From the cell containing the given text, extract its center point as (X, Y) coordinate. 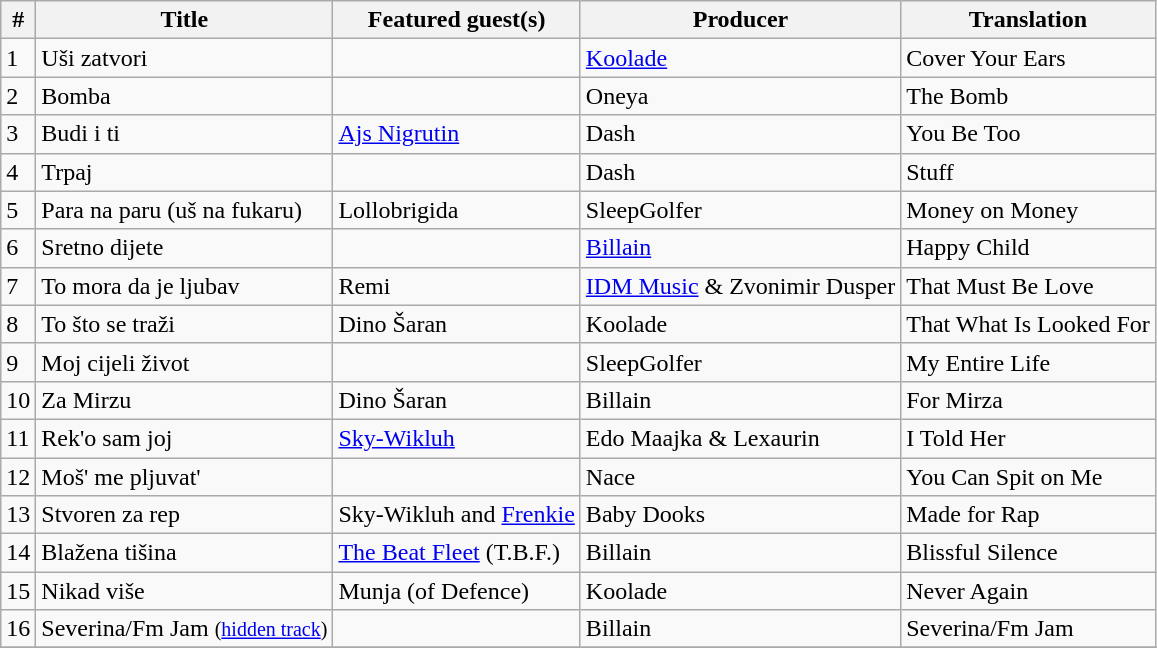
Never Again (1028, 591)
Nace (740, 477)
8 (18, 324)
6 (18, 248)
Money on Money (1028, 210)
IDM Music & Zvonimir Dusper (740, 286)
Uši zatvori (184, 58)
16 (18, 629)
12 (18, 477)
Budi i ti (184, 134)
The Beat Fleet (T.B.F.) (456, 553)
9 (18, 362)
Ajs Nigrutin (456, 134)
Sky-Wikluh (456, 438)
Moš' me pljuvat' (184, 477)
Sretno dijete (184, 248)
2 (18, 96)
Made for Rap (1028, 515)
Stuff (1028, 172)
Featured guest(s) (456, 20)
Sky-Wikluh and Frenkie (456, 515)
13 (18, 515)
For Mirza (1028, 400)
That What Is Looked For (1028, 324)
My Entire Life (1028, 362)
Title (184, 20)
4 (18, 172)
10 (18, 400)
15 (18, 591)
Oneya (740, 96)
Severina/Fm Jam (1028, 629)
11 (18, 438)
You Be Too (1028, 134)
To što se traži (184, 324)
Nikad više (184, 591)
Trpaj (184, 172)
That Must Be Love (1028, 286)
Munja (of Defence) (456, 591)
Blažena tišina (184, 553)
Stvoren za rep (184, 515)
3 (18, 134)
I Told Her (1028, 438)
7 (18, 286)
Lollobrigida (456, 210)
Rek'o sam joj (184, 438)
To mora da je ljubav (184, 286)
14 (18, 553)
Remi (456, 286)
Translation (1028, 20)
Bomba (184, 96)
You Can Spit on Me (1028, 477)
1 (18, 58)
5 (18, 210)
Edo Maajka & Lexaurin (740, 438)
Happy Child (1028, 248)
# (18, 20)
Moj cijeli život (184, 362)
Producer (740, 20)
Za Mirzu (184, 400)
The Bomb (1028, 96)
Cover Your Ears (1028, 58)
Baby Dooks (740, 515)
Blissful Silence (1028, 553)
Para na paru (uš na fukaru) (184, 210)
Severina/Fm Jam (hidden track) (184, 629)
